Return the [X, Y] coordinate for the center point of the cell that contains the specified text.  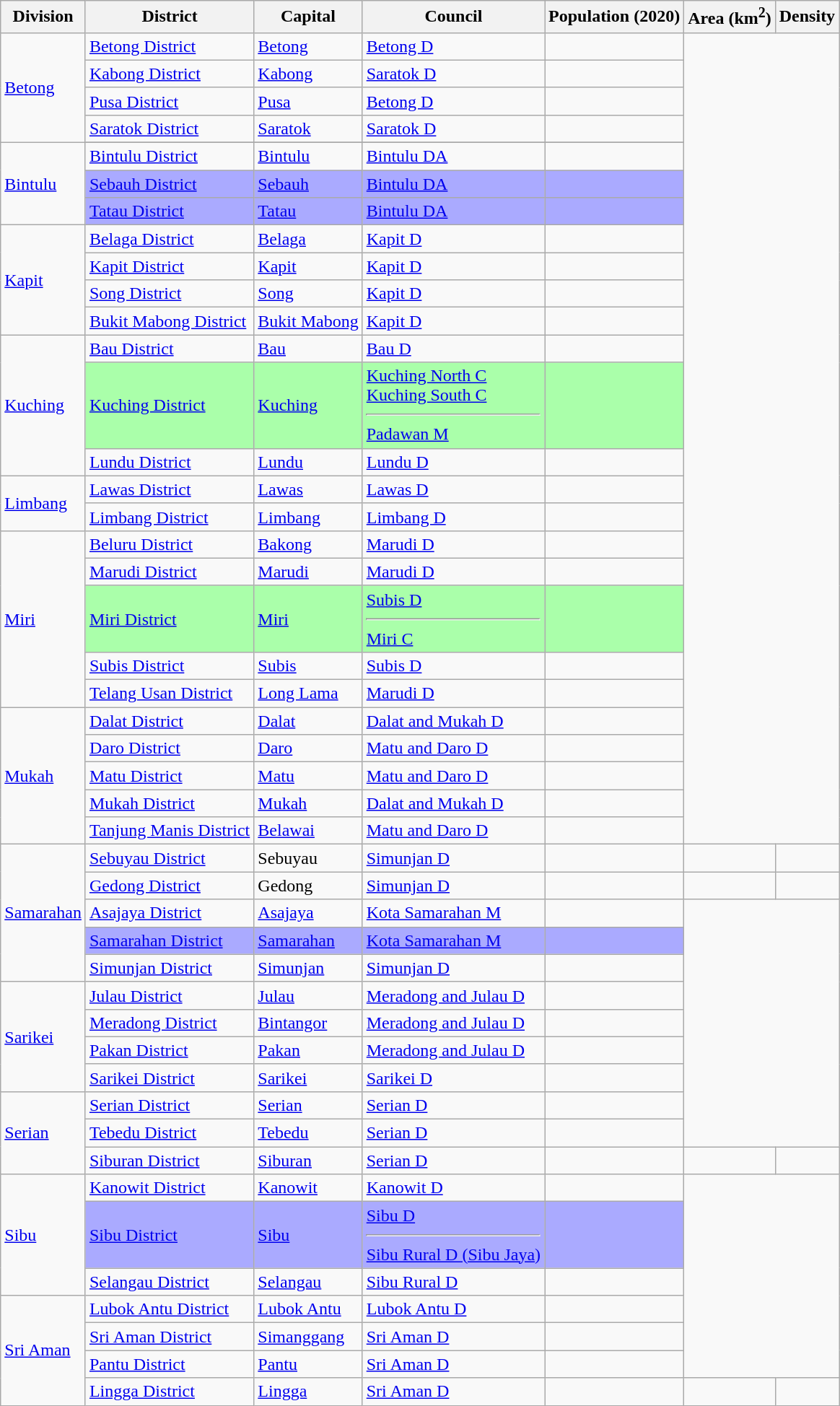
Samarahan District [169, 940]
Lingga District [169, 1392]
Limbang District [169, 517]
Simunjan [308, 968]
Simunjan District [169, 968]
Subis D [453, 665]
Pakan District [169, 1050]
Tatau District [169, 211]
Daro [308, 748]
Pantu [308, 1364]
Sebuyau [308, 858]
Bintulu District [169, 157]
Meradong District [169, 1023]
Area (km2) [730, 17]
Pusa District [169, 101]
Pantu District [169, 1364]
Song District [169, 294]
Division [43, 17]
Sri Aman District [169, 1337]
Saratok [308, 128]
Siburan [308, 1161]
Asajaya District [169, 913]
Daro District [169, 748]
Lawas District [169, 489]
Tebedu [308, 1133]
Siburan District [169, 1161]
Simanggang [308, 1337]
Pusa [308, 101]
Belaga [308, 239]
Bukit Mabong [308, 321]
Lubok Antu D [453, 1309]
Population (2020) [615, 17]
Lundu D [453, 462]
Belawai [308, 831]
Sibu Rural D [453, 1282]
Subis DMiri C [453, 619]
Density [807, 17]
Julau District [169, 995]
Julau [308, 995]
Kapit District [169, 266]
Subis District [169, 665]
Lubok Antu [308, 1309]
Tanjung Manis District [169, 831]
Council [453, 17]
Song [308, 294]
Bukit Mabong District [169, 321]
Lawas D [453, 489]
Sebauh District [169, 184]
Capital [308, 17]
Marudi District [169, 572]
Sibu District [169, 1235]
Bintangor [308, 1023]
Sibu DSibu Rural D (Sibu Jaya) [453, 1235]
Saratok District [169, 128]
Lubok Antu District [169, 1309]
Lawas [308, 489]
Kuching District [169, 406]
Pakan [308, 1050]
Kanowit [308, 1188]
Dalat [308, 721]
Tatau [308, 211]
Bau District [169, 349]
Bau D [453, 349]
Matu District [169, 776]
Bakong [308, 544]
Kuching North CKuching South CPadawan M [453, 406]
Lingga [308, 1392]
Kabong [308, 74]
Gedong [308, 886]
Dalat District [169, 721]
Long Lama [308, 694]
Gedong District [169, 886]
Sri Aman [43, 1350]
Kanowit D [453, 1188]
Sarikei District [169, 1078]
Sebuyau District [169, 858]
Tebedu District [169, 1133]
Lundu [308, 462]
Kanowit District [169, 1188]
Kabong District [169, 74]
Subis [308, 665]
Betong District [169, 46]
Beluru District [169, 544]
Marudi [308, 572]
Sebauh [308, 184]
Belaga District [169, 239]
Sarikei D [453, 1078]
Limbang D [453, 517]
Miri District [169, 619]
Asajaya [308, 913]
Selangau [308, 1282]
Serian District [169, 1105]
Telang Usan District [169, 694]
District [169, 17]
Bau [308, 349]
Mukah District [169, 803]
Lundu District [169, 462]
Matu [308, 776]
Selangau District [169, 1282]
